Identify which cell holds the provided text, then report its [X, Y] central coordinate. 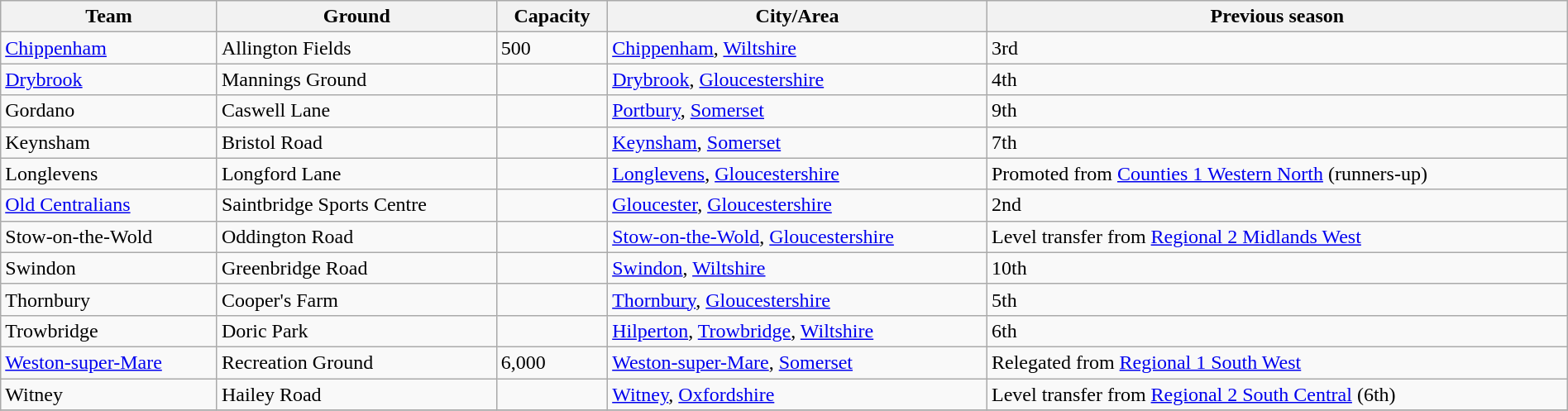
Level transfer from Regional 2 Midlands West [1277, 237]
Ground [356, 17]
Stow-on-the-Wold, Gloucestershire [797, 237]
Thornbury [109, 299]
500 [552, 48]
Keynsham [109, 142]
Greenbridge Road [356, 268]
Gloucester, Gloucestershire [797, 205]
Allington Fields [356, 48]
4th [1277, 79]
7th [1277, 142]
Drybrook, Gloucestershire [797, 79]
Longford Lane [356, 174]
Witney, Oxfordshire [797, 394]
Mannings Ground [356, 79]
Hilperton, Trowbridge, Wiltshire [797, 331]
6th [1277, 331]
Oddington Road [356, 237]
Relegated from Regional 1 South West [1277, 362]
Portbury, Somerset [797, 111]
City/Area [797, 17]
Previous season [1277, 17]
Trowbridge [109, 331]
Old Centralians [109, 205]
Bristol Road [356, 142]
3rd [1277, 48]
Longlevens, Gloucestershire [797, 174]
Cooper's Farm [356, 299]
Drybrook [109, 79]
Thornbury, Gloucestershire [797, 299]
Hailey Road [356, 394]
6,000 [552, 362]
Keynsham, Somerset [797, 142]
Weston-super-Mare, Somerset [797, 362]
2nd [1277, 205]
Chippenham, Wiltshire [797, 48]
Recreation Ground [356, 362]
Stow-on-the-Wold [109, 237]
5th [1277, 299]
Team [109, 17]
Longlevens [109, 174]
Witney [109, 394]
Saintbridge Sports Centre [356, 205]
Doric Park [356, 331]
Level transfer from Regional 2 South Central (6th) [1277, 394]
Swindon, Wiltshire [797, 268]
10th [1277, 268]
Promoted from Counties 1 Western North (runners-up) [1277, 174]
9th [1277, 111]
Gordano [109, 111]
Chippenham [109, 48]
Capacity [552, 17]
Weston-super-Mare [109, 362]
Caswell Lane [356, 111]
Swindon [109, 268]
